Extract the (X, Y) coordinate from the center of the cell holding the provided text.  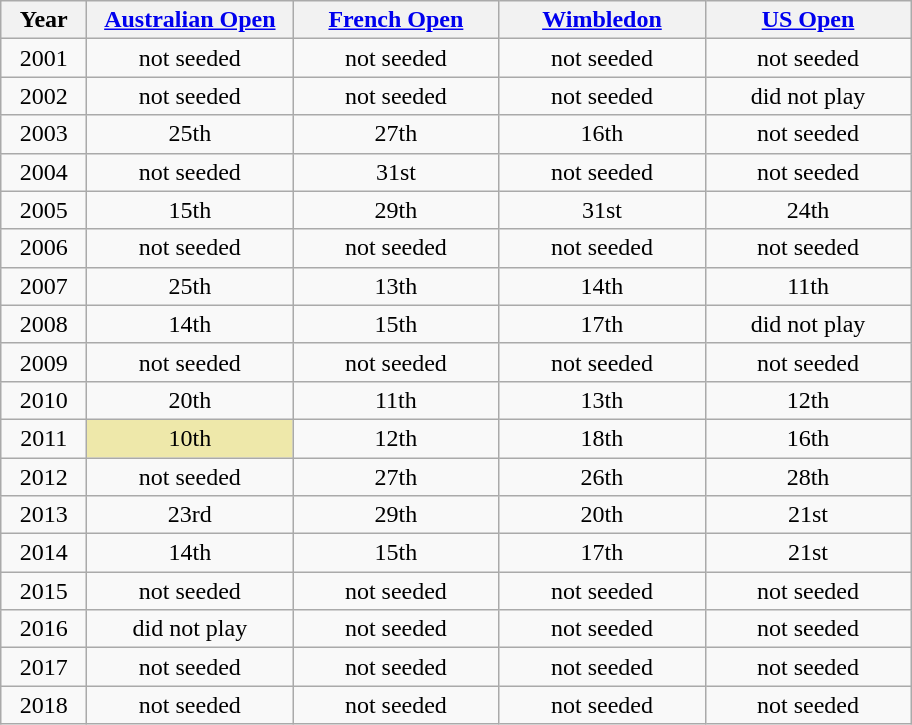
2013 (44, 515)
2010 (44, 400)
23rd (190, 515)
24th (808, 210)
2014 (44, 553)
10th (190, 438)
2006 (44, 248)
2012 (44, 477)
2005 (44, 210)
2018 (44, 705)
2009 (44, 362)
2011 (44, 438)
2017 (44, 667)
2007 (44, 286)
18th (602, 438)
2002 (44, 96)
2016 (44, 629)
2015 (44, 591)
French Open (396, 20)
2008 (44, 324)
Year (44, 20)
2001 (44, 58)
28th (808, 477)
2004 (44, 172)
Australian Open (190, 20)
Wimbledon (602, 20)
2003 (44, 134)
26th (602, 477)
US Open (808, 20)
